Return [X, Y] of the center of cell containing provided text 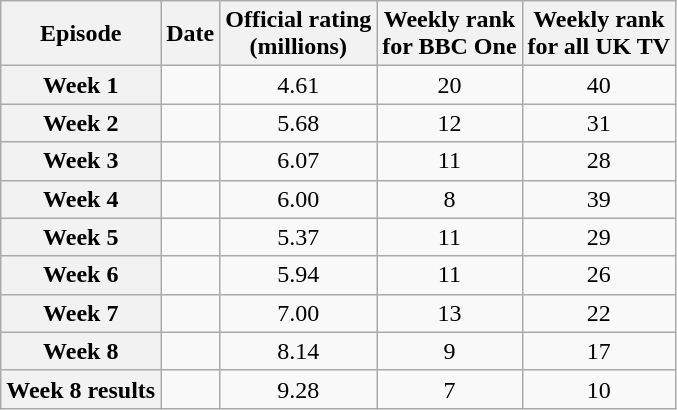
9.28 [298, 389]
22 [599, 313]
Week 2 [81, 123]
Week 1 [81, 85]
40 [599, 85]
29 [599, 237]
28 [599, 161]
7.00 [298, 313]
Week 8 results [81, 389]
5.68 [298, 123]
12 [450, 123]
Date [190, 34]
Week 3 [81, 161]
Week 7 [81, 313]
Episode [81, 34]
10 [599, 389]
26 [599, 275]
4.61 [298, 85]
20 [450, 85]
8 [450, 199]
7 [450, 389]
6.00 [298, 199]
Weekly rankfor BBC One [450, 34]
9 [450, 351]
Week 5 [81, 237]
13 [450, 313]
31 [599, 123]
Official rating(millions) [298, 34]
Weekly rankfor all UK TV [599, 34]
Week 4 [81, 199]
Week 8 [81, 351]
Week 6 [81, 275]
6.07 [298, 161]
39 [599, 199]
8.14 [298, 351]
5.37 [298, 237]
5.94 [298, 275]
17 [599, 351]
